Provide the (X, Y) coordinate of the cell's center where the given text is located.  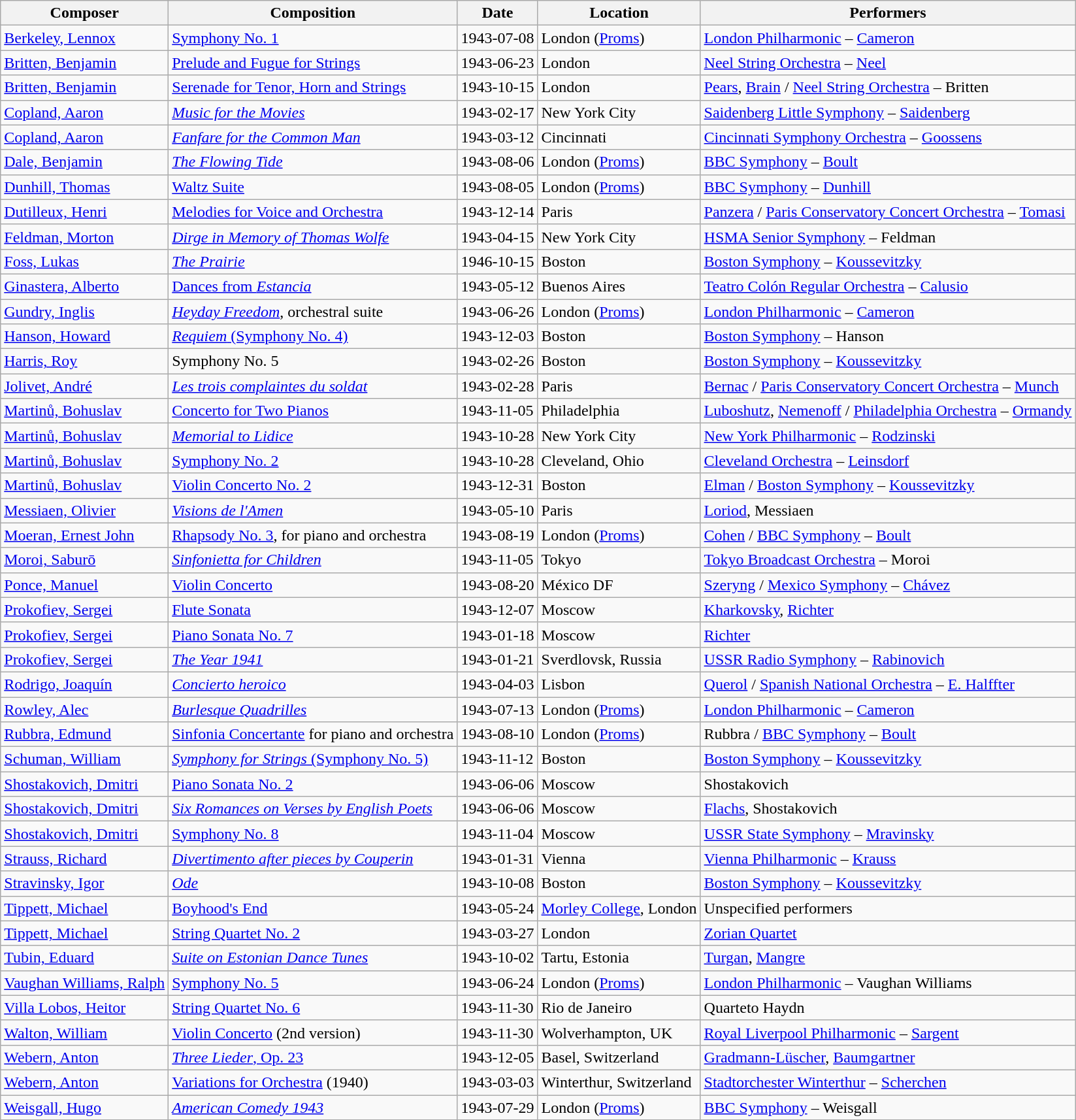
Prelude and Fugue for Strings (313, 63)
Sverdlovsk, Russia (619, 659)
1943-04-15 (498, 237)
Shostakovich (888, 784)
Panzera / Paris Conservatory Concert Orchestra – Tomasi (888, 212)
Tokyo (619, 560)
1943-08-19 (498, 535)
Cincinnati Symphony Orchestra – Goossens (888, 137)
New York Philharmonic – Rodzinski (888, 436)
1943-06-23 (498, 63)
Querol / Spanish National Orchestra – E. Halffter (888, 684)
1943-03-27 (498, 933)
1943-12-03 (498, 337)
Composition (313, 13)
Cincinnati (619, 137)
Buenos Aires (619, 286)
1943-02-17 (498, 112)
Winterthur, Switzerland (619, 1082)
Concierto heroico (313, 684)
1943-03-12 (498, 137)
Rowley, Alec (85, 709)
Turgan, Mangre (888, 958)
The Year 1941 (313, 659)
BBC Symphony – Dunhill (888, 187)
1943-07-13 (498, 709)
Vaughan Williams, Ralph (85, 983)
Walton, William (85, 1032)
Variations for Orchestra (1940) (313, 1082)
Moeran, Ernest John (85, 535)
Visions de l'Amen (313, 510)
Fanfare for the Common Man (313, 137)
Luboshutz, Nemenoff / Philadelphia Orchestra – Ormandy (888, 411)
Morley College, London (619, 908)
Tartu, Estonia (619, 958)
Serenade for Tenor, Horn and Strings (313, 88)
Rhapsody No. 3, for piano and orchestra (313, 535)
Wolverhampton, UK (619, 1032)
String Quartet No. 6 (313, 1008)
Moroi, Saburō (85, 560)
BBC Symphony – Weisgall (888, 1108)
Cleveland Orchestra – Leinsdorf (888, 461)
Memorial to Lidice (313, 436)
Stravinsky, Igor (85, 883)
Location (619, 13)
Ponce, Manuel (85, 585)
Basel, Switzerland (619, 1057)
1943-06-24 (498, 983)
Quarteto Haydn (888, 1008)
Rio de Janeiro (619, 1008)
Violin Concerto (313, 585)
Dunhill, Thomas (85, 187)
Bernac / Paris Conservatory Concert Orchestra – Munch (888, 386)
Rubbra / BBC Symphony – Boult (888, 734)
Vienna (619, 859)
The Flowing Tide (313, 162)
Symphony for Strings (Symphony No. 5) (313, 759)
Les trois complaintes du soldat (313, 386)
Zorian Quartet (888, 933)
1943-01-21 (498, 659)
String Quartet No. 2 (313, 933)
Flachs, Shostakovich (888, 809)
1943-12-05 (498, 1057)
Gundry, Inglis (85, 312)
HSMA Senior Symphony – Feldman (888, 237)
Music for the Movies (313, 112)
USSR Radio Symphony – Rabinovich (888, 659)
1943-08-06 (498, 162)
México DF (619, 585)
Tubin, Eduard (85, 958)
1943-02-28 (498, 386)
Rodrigo, Joaquín (85, 684)
Tokyo Broadcast Orchestra – Moroi (888, 560)
London Philharmonic – Vaughan Williams (888, 983)
1943-08-20 (498, 585)
Violin Concerto (2nd version) (313, 1032)
Szeryng / Mexico Symphony – Chávez (888, 585)
Neel String Orchestra – Neel (888, 63)
Burlesque Quadrilles (313, 709)
Harris, Roy (85, 361)
Rubbra, Edmund (85, 734)
Feldman, Morton (85, 237)
Royal Liverpool Philharmonic – Sargent (888, 1032)
Berkeley, Lennox (85, 38)
Divertimento after pieces by Couperin (313, 859)
1943-05-24 (498, 908)
1943-08-10 (498, 734)
1943-11-04 (498, 834)
1943-01-18 (498, 634)
Dale, Benjamin (85, 162)
Symphony No. 8 (313, 834)
Suite on Estonian Dance Tunes (313, 958)
American Comedy 1943 (313, 1108)
Melodies for Voice and Orchestra (313, 212)
1943-05-12 (498, 286)
Violin Concerto No. 2 (313, 486)
Sinfonietta for Children (313, 560)
Waltz Suite (313, 187)
Elman / Boston Symphony – Koussevitzky (888, 486)
Philadelphia (619, 411)
Villa Lobos, Heitor (85, 1008)
1943-06-26 (498, 312)
BBC Symphony – Boult (888, 162)
Kharkovsky, Richter (888, 610)
1943-10-02 (498, 958)
1946-10-15 (498, 261)
1943-12-14 (498, 212)
Six Romances on Verses by English Poets (313, 809)
Dances from Estancia (313, 286)
Pears, Brain / Neel String Orchestra – Britten (888, 88)
1943-04-03 (498, 684)
Cleveland, Ohio (619, 461)
Piano Sonata No. 2 (313, 784)
1943-12-07 (498, 610)
Strauss, Richard (85, 859)
Boston Symphony – Hanson (888, 337)
The Prairie (313, 261)
Dirge in Memory of Thomas Wolfe (313, 237)
Dutilleux, Henri (85, 212)
USSR State Symphony – Mravinsky (888, 834)
Lisbon (619, 684)
1943-10-08 (498, 883)
Symphony No. 1 (313, 38)
1943-02-26 (498, 361)
Three Lieder, Op. 23 (313, 1057)
Schuman, William (85, 759)
Performers (888, 13)
Date (498, 13)
1943-08-05 (498, 187)
Heyday Freedom, orchestral suite (313, 312)
Vienna Philharmonic – Krauss (888, 859)
1943-05-10 (498, 510)
Weisgall, Hugo (85, 1108)
Concerto for Two Pianos (313, 411)
Boyhood's End (313, 908)
Requiem (Symphony No. 4) (313, 337)
Loriod, Messiaen (888, 510)
Cohen / BBC Symphony – Boult (888, 535)
1943-12-31 (498, 486)
Hanson, Howard (85, 337)
Gradmann-Lüscher, Baumgartner (888, 1057)
1943-07-08 (498, 38)
Flute Sonata (313, 610)
Richter (888, 634)
1943-10-15 (498, 88)
1943-01-31 (498, 859)
Ode (313, 883)
Messiaen, Olivier (85, 510)
1943-11-12 (498, 759)
Symphony No. 2 (313, 461)
Unspecified performers (888, 908)
Stadtorchester Winterthur – Scherchen (888, 1082)
Ginastera, Alberto (85, 286)
Sinfonia Concertante for piano and orchestra (313, 734)
Foss, Lukas (85, 261)
Saidenberg Little Symphony – Saidenberg (888, 112)
Jolivet, André (85, 386)
1943-07-29 (498, 1108)
Piano Sonata No. 7 (313, 634)
1943-03-03 (498, 1082)
Teatro Colón Regular Orchestra – Calusio (888, 286)
Composer (85, 13)
